Determine the [x, y] coordinate at the center of the cell enclosing the given text.  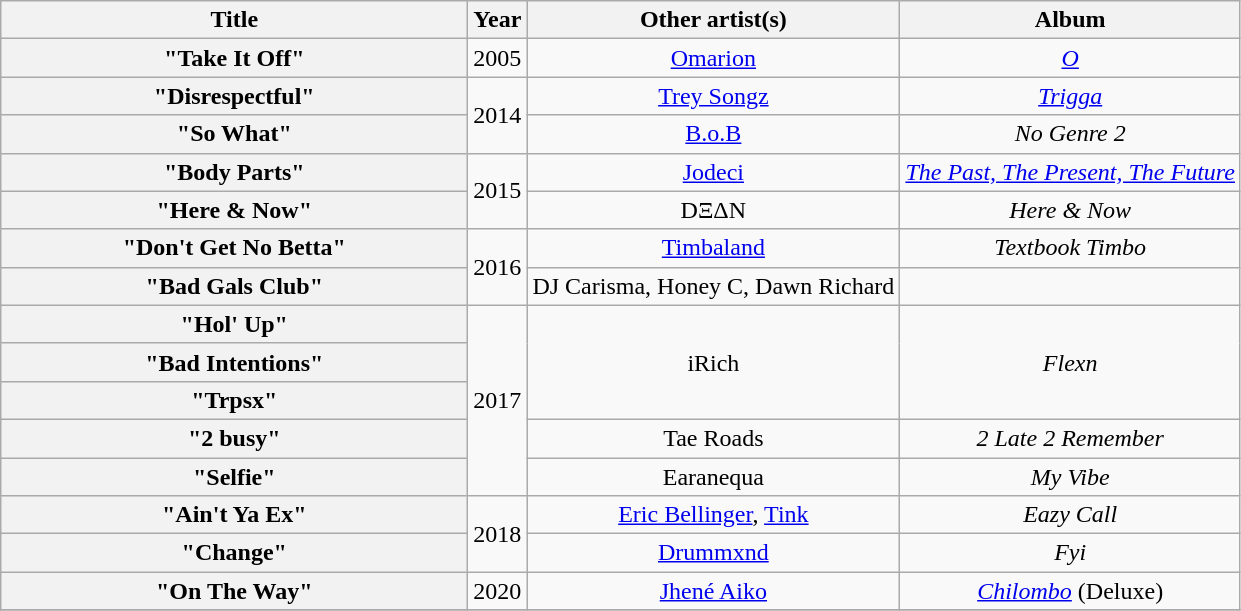
Eazy Call [1070, 515]
2015 [498, 191]
"So What" [234, 134]
DJ Carisma, Honey C, Dawn Richard [714, 286]
2014 [498, 115]
Omarion [714, 58]
Drummxnd [714, 553]
"Take It Off" [234, 58]
Chilombo (Deluxe) [1070, 591]
My Vibe [1070, 477]
2005 [498, 58]
"Ain't Ya Ex" [234, 515]
Trigga [1070, 96]
"Here & Now" [234, 210]
Timbaland [714, 248]
Flexn [1070, 362]
"Bad Gals Club" [234, 286]
No Genre 2 [1070, 134]
Trey Songz [714, 96]
"Change" [234, 553]
Year [498, 20]
Earanequa [714, 477]
"Don't Get No Betta" [234, 248]
"Body Parts" [234, 172]
"Disrespectful" [234, 96]
"On The Way" [234, 591]
B.o.B [714, 134]
"2 busy" [234, 438]
2017 [498, 400]
Fyi [1070, 553]
2016 [498, 267]
Jhené Aiko [714, 591]
Eric Bellinger, Tink [714, 515]
Here & Now [1070, 210]
The Past, The Present, The Future [1070, 172]
DΞΔN [714, 210]
"Bad Intentions" [234, 362]
Title [234, 20]
"Hol' Up" [234, 324]
2018 [498, 534]
Tae Roads [714, 438]
"Trpsx" [234, 400]
2020 [498, 591]
Jodeci [714, 172]
Other artist(s) [714, 20]
"Selfie" [234, 477]
2 Late 2 Remember [1070, 438]
Album [1070, 20]
O [1070, 58]
Textbook Timbo [1070, 248]
iRich [714, 362]
